Capture the cell that displays the provided text and extract its (X, Y) central coordinate. 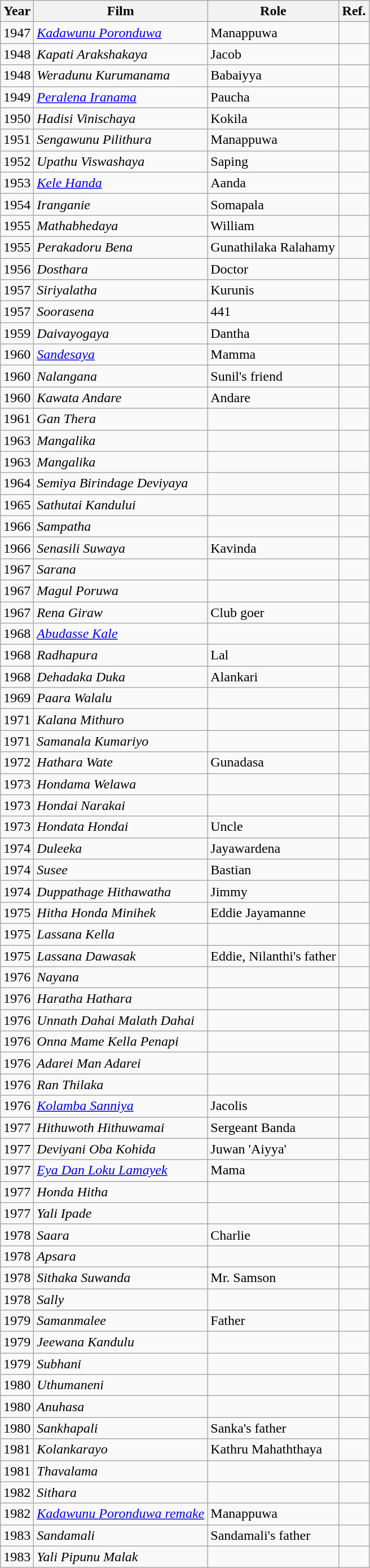
Hithuwoth Hithuwamai (121, 1127)
Sally (121, 1299)
Doctor (273, 269)
Lassana Dawasak (121, 956)
1965 (17, 505)
Hondai Narakai (121, 805)
Sanka's father (273, 1428)
Perakadoru Bena (121, 247)
Sithara (121, 1492)
Gunadasa (273, 763)
Kolamba Sanniya (121, 1106)
Sandesaya (121, 355)
Kawata Andare (121, 398)
1961 (17, 419)
Hadisi Vinischaya (121, 118)
Mr. Samson (273, 1278)
Hondata Hondai (121, 827)
Nalangana (121, 376)
1954 (17, 204)
Club goer (273, 612)
Upathu Viswashaya (121, 161)
Peralena Iranama (121, 97)
Dehadaka Duka (121, 677)
Sengawunu Pilithura (121, 140)
Sandamali's father (273, 1535)
Saara (121, 1235)
Hondama Welawa (121, 784)
Bastian (273, 870)
Sandamali (121, 1535)
Sunil's friend (273, 376)
Yali Pipunu Malak (121, 1557)
1953 (17, 183)
Gan Thera (121, 419)
Onna Mame Kella Penapi (121, 1042)
1959 (17, 333)
Sathutai Kandului (121, 505)
Lal (273, 655)
Soorasena (121, 312)
Father (273, 1321)
Role (273, 11)
Jacob (273, 54)
Jeewana Kandulu (121, 1342)
Aanda (273, 183)
1952 (17, 161)
Kavinda (273, 548)
Senasili Suwaya (121, 548)
Saping (273, 161)
1949 (17, 97)
Eddie Jayamanne (273, 913)
Samanmalee (121, 1321)
William (273, 226)
Dosthara (121, 269)
1964 (17, 483)
Year (17, 11)
Subhani (121, 1364)
Sergeant Banda (273, 1127)
Dantha (273, 333)
Jimmy (273, 891)
Unnath Dahai Malath Dahai (121, 1020)
Kele Handa (121, 183)
Yali Ipade (121, 1213)
Siriyalatha (121, 290)
1956 (17, 269)
Kalana Mithuro (121, 720)
Hitha Honda Minihek (121, 913)
Magul Poruwa (121, 591)
Rena Giraw (121, 612)
Ran Thilaka (121, 1085)
Thavalama (121, 1471)
Adarei Man Adarei (121, 1063)
Eya Dan Loku Lamayek (121, 1170)
Anuhasa (121, 1407)
Somapala (273, 204)
Samanala Kumariyo (121, 741)
1972 (17, 763)
Kurunis (273, 290)
441 (273, 312)
Paucha (273, 97)
Haratha Hathara (121, 999)
Babaiyya (273, 76)
Kolankarayo (121, 1450)
Mamma (273, 355)
Sankhapali (121, 1428)
Daivayogaya (121, 333)
Kathru Mahaththaya (273, 1450)
Susee (121, 870)
Film (121, 11)
Lassana Kella (121, 934)
Jacolis (273, 1106)
Charlie (273, 1235)
Sarana (121, 569)
Uncle (273, 827)
Duppathage Hithawatha (121, 891)
Deviyani Oba Kohida (121, 1149)
Weradunu Kurumanama (121, 76)
Hathara Wate (121, 763)
Alankari (273, 677)
Abudasse Kale (121, 634)
Apsara (121, 1256)
1950 (17, 118)
Mathabhedaya (121, 226)
Ref. (354, 11)
Mama (273, 1170)
Eddie, Nilanthi's father (273, 956)
Kadawunu Poronduwa (121, 33)
Kokila (273, 118)
Kadawunu Poronduwa remake (121, 1514)
Kapati Arakshakaya (121, 54)
Paara Walalu (121, 698)
Honda Hitha (121, 1192)
Uthumaneni (121, 1385)
Radhapura (121, 655)
Gunathilaka Ralahamy (273, 247)
Sampatha (121, 526)
Duleeka (121, 848)
1947 (17, 33)
Nayana (121, 977)
Sithaka Suwanda (121, 1278)
Andare (273, 398)
Juwan 'Aiyya' (273, 1149)
1951 (17, 140)
Jayawardena (273, 848)
Semiya Birindage Deviyaya (121, 483)
1969 (17, 698)
Iranganie (121, 204)
